From the cell containing the given text, extract its center point as [x, y] coordinate. 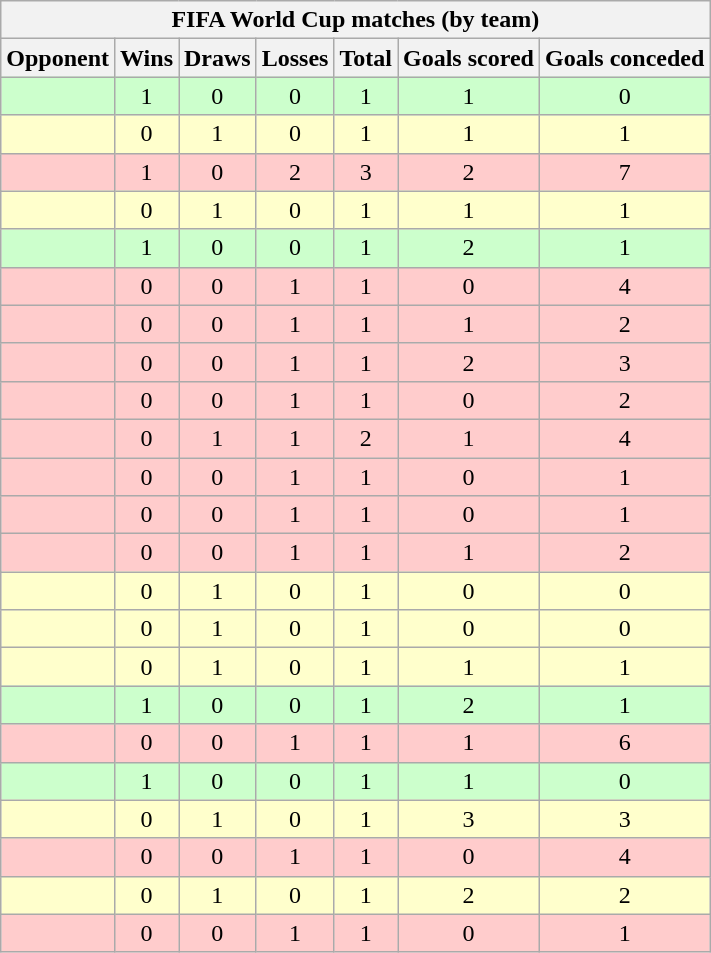
Opponent [58, 58]
Wins [147, 58]
Draws [217, 58]
Losses [295, 58]
7 [624, 172]
FIFA World Cup matches (by team) [356, 20]
Total [366, 58]
6 [624, 743]
Goals scored [469, 58]
Goals conceded [624, 58]
